For the text-containing cell, return its midpoint in [X, Y] coordinate format. 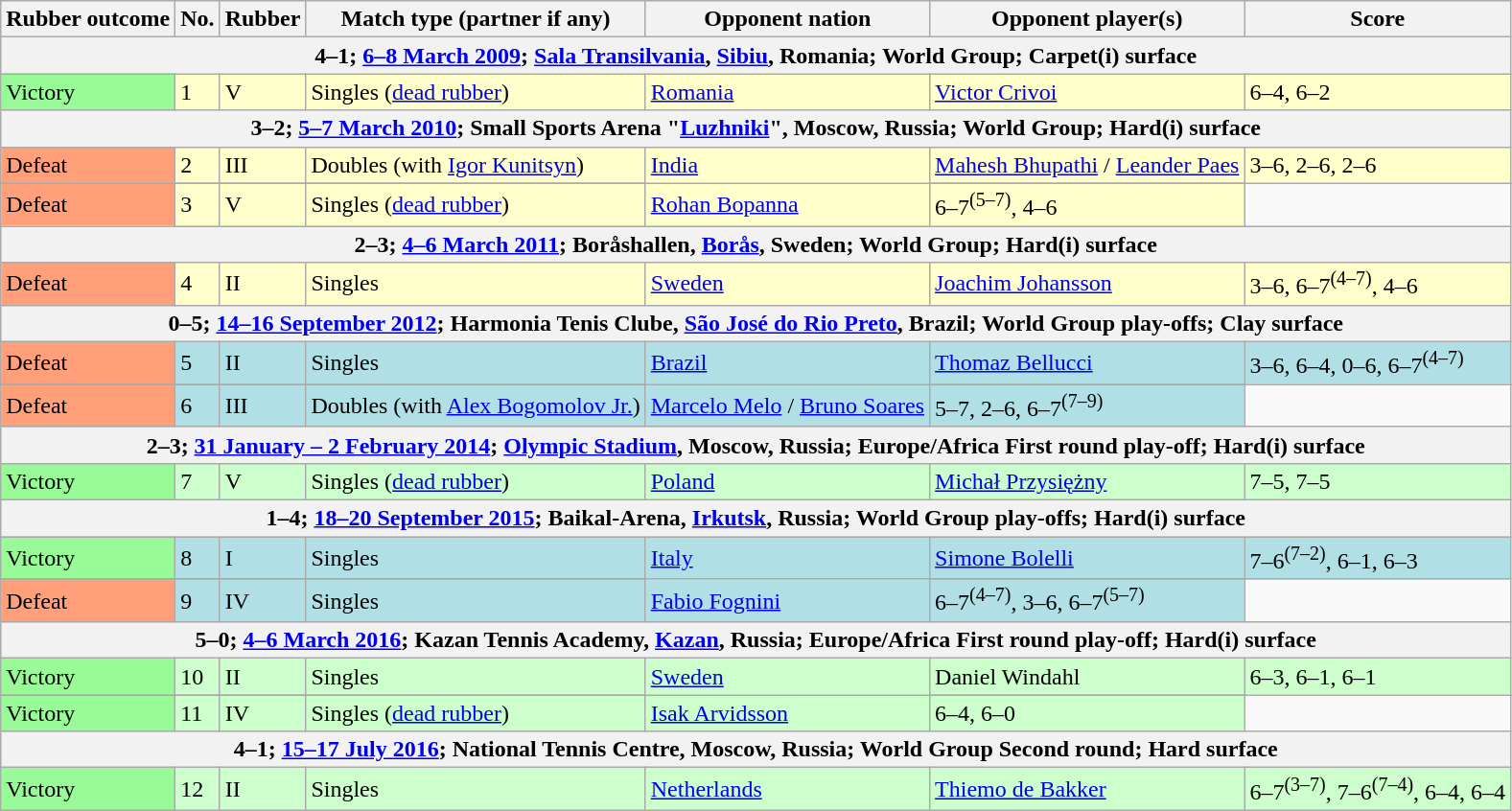
5–7, 2–6, 6–7(7–9) [1087, 406]
India [787, 165]
7–5, 7–5 [1378, 481]
Doubles (with Igor Kunitsyn) [476, 165]
4–1; 15–17 July 2016; National Tennis Centre, Moscow, Russia; World Group Second round; Hard surface [756, 750]
Score [1378, 19]
2–3; 4–6 March 2011; Boråshallen, Borås, Sweden; World Group; Hard(i) surface [756, 244]
6 [198, 406]
Rohan Bopanna [787, 205]
Rubber outcome [88, 19]
5 [198, 362]
No. [198, 19]
Daniel Windahl [1087, 677]
3–6, 2–6, 2–6 [1378, 165]
Joachim Johansson [1087, 284]
12 [198, 790]
6–7(4–7), 3–6, 6–7(5–7) [1087, 600]
Netherlands [787, 790]
7–6(7–2), 6–1, 6–3 [1378, 558]
Isak Arvidsson [787, 713]
4 [198, 284]
Opponent player(s) [1087, 19]
6–3, 6–1, 6–1 [1378, 677]
6–4, 6–0 [1087, 713]
Thomaz Bellucci [1087, 362]
7 [198, 481]
10 [198, 677]
8 [198, 558]
11 [198, 713]
I [263, 558]
3–6, 6–7(4–7), 4–6 [1378, 284]
Simone Bolelli [1087, 558]
Rubber [263, 19]
1 [198, 92]
Marcelo Melo / Bruno Soares [787, 406]
2 [198, 165]
6–4, 6–2 [1378, 92]
Match type (partner if any) [476, 19]
5–0; 4–6 March 2016; Kazan Tennis Academy, Kazan, Russia; Europe/Africa First round play-off; Hard(i) surface [756, 640]
1–4; 18–20 September 2015; Baikal-Arena, Irkutsk, Russia; World Group play-offs; Hard(i) surface [756, 519]
Poland [787, 481]
Romania [787, 92]
3 [198, 205]
0–5; 14–16 September 2012; Harmonia Tenis Clube, São José do Rio Preto, Brazil; World Group play-offs; Clay surface [756, 323]
Victor Crivoi [1087, 92]
4–1; 6–8 March 2009; Sala Transilvania, Sibiu, Romania; World Group; Carpet(i) surface [756, 56]
6–7(3–7), 7–6(7–4), 6–4, 6–4 [1378, 790]
3–2; 5–7 March 2010; Small Sports Arena "Luzhniki", Moscow, Russia; World Group; Hard(i) surface [756, 128]
Mahesh Bhupathi / Leander Paes [1087, 165]
Thiemo de Bakker [1087, 790]
Fabio Fognini [787, 600]
Doubles (with Alex Bogomolov Jr.) [476, 406]
Brazil [787, 362]
Italy [787, 558]
6–7(5–7), 4–6 [1087, 205]
9 [198, 600]
3–6, 6–4, 0–6, 6–7(4–7) [1378, 362]
Opponent nation [787, 19]
Michał Przysiężny [1087, 481]
2–3; 31 January – 2 February 2014; Olympic Stadium, Moscow, Russia; Europe/Africa First round play-off; Hard(i) surface [756, 445]
